Pinpoint the cell where the given text exists, returning its [x, y] midpoint coordinate. 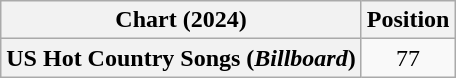
US Hot Country Songs (Billboard) [181, 58]
77 [408, 58]
Position [408, 20]
Chart (2024) [181, 20]
